Detect which cell encompasses the target text, then output its (x, y) center coordinate. 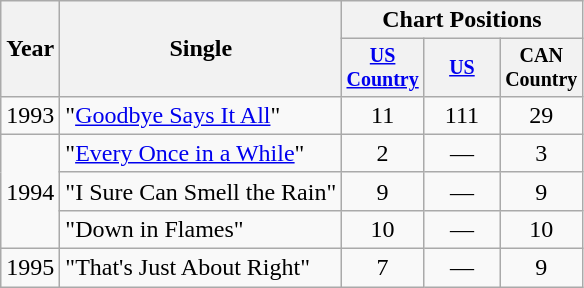
Chart Positions (462, 20)
1994 (30, 191)
1993 (30, 115)
"Goodbye Says It All" (201, 115)
11 (383, 115)
Year (30, 49)
7 (383, 268)
2 (383, 153)
CAN Country (541, 68)
"Every Once in a While" (201, 153)
US Country (383, 68)
111 (462, 115)
"That's Just About Right" (201, 268)
US (462, 68)
1995 (30, 268)
Single (201, 49)
29 (541, 115)
3 (541, 153)
"I Sure Can Smell the Rain" (201, 191)
"Down in Flames" (201, 229)
